Determine the [X, Y] coordinate at the center of the cell enclosing the given text.  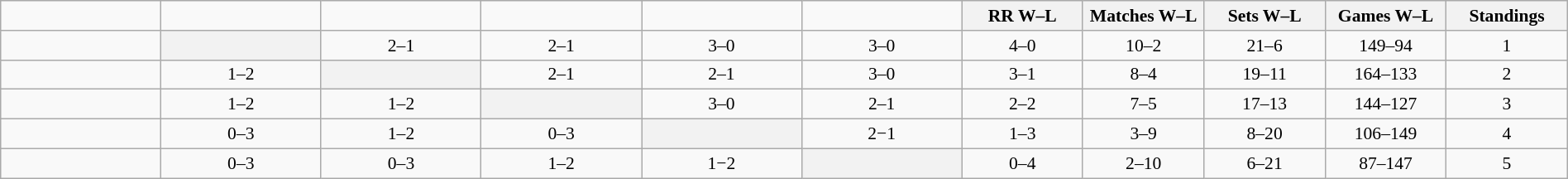
21–6 [1264, 46]
Standings [1507, 16]
87–147 [1385, 163]
7–5 [1143, 104]
8–4 [1143, 75]
2 [1507, 75]
2–2 [1022, 104]
1−2 [722, 163]
8–20 [1264, 134]
0–4 [1022, 163]
RR W–L [1022, 16]
10–2 [1143, 46]
2–10 [1143, 163]
144–127 [1385, 104]
106–149 [1385, 134]
6–21 [1264, 163]
Matches W–L [1143, 16]
5 [1507, 163]
164–133 [1385, 75]
4–0 [1022, 46]
1–3 [1022, 134]
2−1 [882, 134]
3–1 [1022, 75]
Sets W–L [1264, 16]
17–13 [1264, 104]
4 [1507, 134]
3–9 [1143, 134]
19–11 [1264, 75]
1 [1507, 46]
149–94 [1385, 46]
3 [1507, 104]
Games W–L [1385, 16]
